For the text-containing cell, return its midpoint in (x, y) coordinate format. 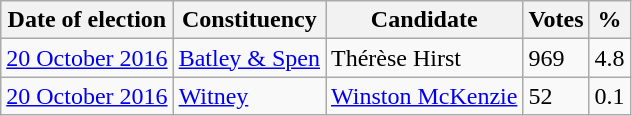
Constituency (249, 20)
% (610, 20)
Thérèse Hirst (424, 58)
Candidate (424, 20)
Date of election (87, 20)
Votes (556, 20)
4.8 (610, 58)
969 (556, 58)
Batley & Spen (249, 58)
52 (556, 96)
Winston McKenzie (424, 96)
0.1 (610, 96)
Witney (249, 96)
